Output the [x, y] coordinate of the center of the cell containing the given text.  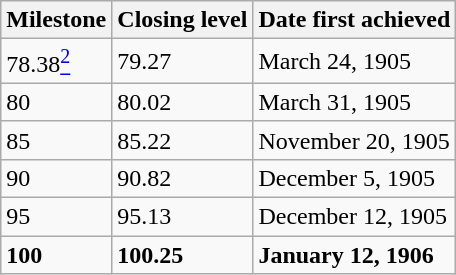
100.25 [182, 255]
Milestone [56, 20]
80 [56, 102]
Closing level [182, 20]
80.02 [182, 102]
December 12, 1905 [354, 217]
95.13 [182, 217]
December 5, 1905 [354, 178]
90 [56, 178]
79.27 [182, 62]
November 20, 1905 [354, 140]
March 24, 1905 [354, 62]
85.22 [182, 140]
85 [56, 140]
95 [56, 217]
January 12, 1906 [354, 255]
78.382 [56, 62]
100 [56, 255]
Date first achieved [354, 20]
March 31, 1905 [354, 102]
90.82 [182, 178]
